Output the [X, Y] coordinate of the center of the cell containing the given text.  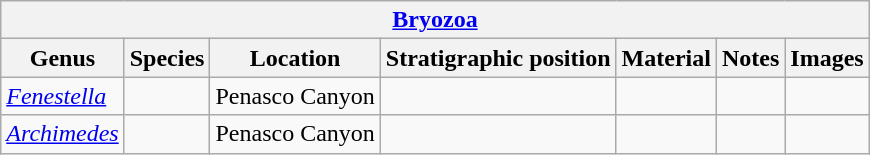
Archimedes [62, 134]
Images [827, 58]
Bryozoa [435, 20]
Notes [750, 58]
Genus [62, 58]
Species [167, 58]
Fenestella [62, 96]
Material [666, 58]
Stratigraphic position [498, 58]
Location [295, 58]
